Pinpoint the cell where the given text exists, returning its (X, Y) midpoint coordinate. 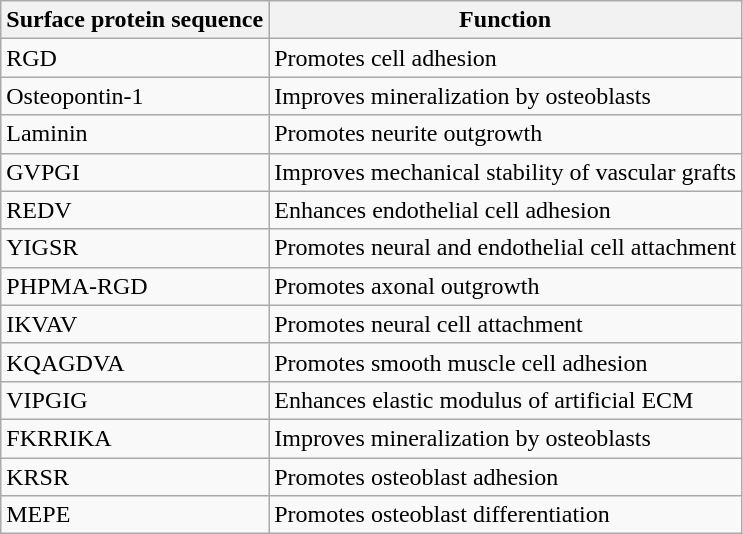
Promotes cell adhesion (506, 58)
Improves mechanical stability of vascular grafts (506, 172)
Enhances elastic modulus of artificial ECM (506, 400)
PHPMA-RGD (135, 286)
Osteopontin-1 (135, 96)
Promotes axonal outgrowth (506, 286)
MEPE (135, 515)
Promotes neural cell attachment (506, 324)
Surface protein sequence (135, 20)
RGD (135, 58)
Enhances endothelial cell adhesion (506, 210)
Function (506, 20)
Promotes osteoblast differentiation (506, 515)
IKVAV (135, 324)
KRSR (135, 477)
Laminin (135, 134)
Promotes neural and endothelial cell attachment (506, 248)
GVPGI (135, 172)
REDV (135, 210)
Promotes smooth muscle cell adhesion (506, 362)
FKRRIKA (135, 438)
YIGSR (135, 248)
Promotes osteoblast adhesion (506, 477)
VIPGIG (135, 400)
Promotes neurite outgrowth (506, 134)
KQAGDVA (135, 362)
